Identify which cell holds the provided text, then report its [x, y] central coordinate. 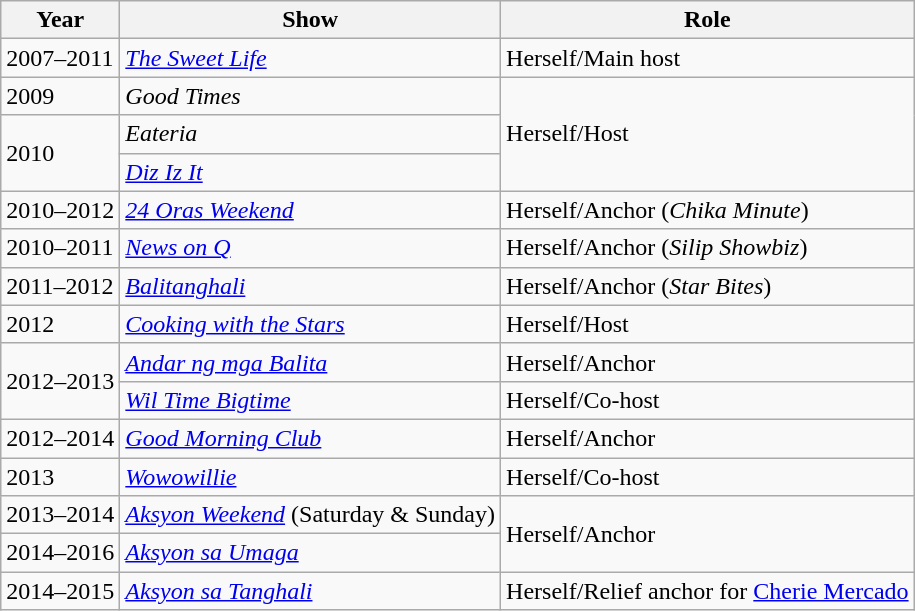
Herself/Anchor (Star Bites) [708, 286]
2010–2011 [60, 248]
Wowowillie [310, 477]
Andar ng mga Balita [310, 362]
News on Q [310, 248]
Year [60, 20]
Aksyon Weekend (Saturday & Sunday) [310, 515]
2009 [60, 96]
24 Oras Weekend [310, 210]
Good Morning Club [310, 438]
Herself/Anchor (Silip Showbiz) [708, 248]
2012 [60, 324]
Balitanghali [310, 286]
2014–2016 [60, 553]
Eateria [310, 134]
2007–2011 [60, 58]
Aksyon sa Umaga [310, 553]
Diz Iz It [310, 172]
Aksyon sa Tanghali [310, 591]
Role [708, 20]
Show [310, 20]
2013–2014 [60, 515]
2014–2015 [60, 591]
2012–2013 [60, 381]
Wil Time Bigtime [310, 400]
Herself/Relief anchor for Cherie Mercado [708, 591]
2012–2014 [60, 438]
2010–2012 [60, 210]
Herself/Anchor (Chika Minute) [708, 210]
Cooking with the Stars [310, 324]
Herself/Main host [708, 58]
2011–2012 [60, 286]
2013 [60, 477]
2010 [60, 153]
Good Times [310, 96]
The Sweet Life [310, 58]
